For the text-containing cell, return its midpoint in (x, y) coordinate format. 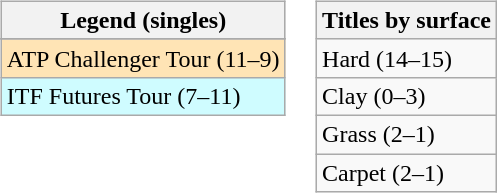
Legend (singles) (143, 20)
Titles by surface (407, 20)
ATP Challenger Tour (11–9) (143, 58)
Clay (0–3) (407, 96)
Carpet (2–1) (407, 173)
ITF Futures Tour (7–11) (143, 96)
Hard (14–15) (407, 58)
Grass (2–1) (407, 134)
